Determine the [x, y] coordinate at the center of the cell enclosing the given text.  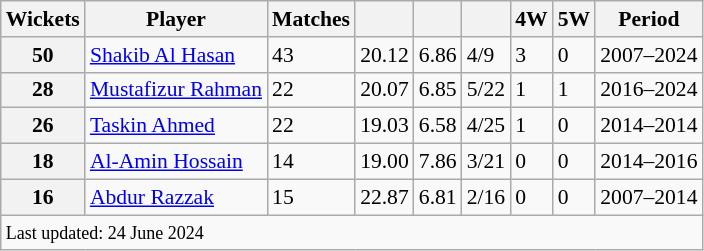
Shakib Al Hasan [176, 55]
6.85 [438, 90]
6.58 [438, 126]
18 [43, 162]
5W [574, 19]
19.00 [384, 162]
2/16 [486, 197]
14 [311, 162]
16 [43, 197]
Al-Amin Hossain [176, 162]
Taskin Ahmed [176, 126]
20.12 [384, 55]
Wickets [43, 19]
7.86 [438, 162]
20.07 [384, 90]
4/9 [486, 55]
Mustafizur Rahman [176, 90]
2007–2014 [648, 197]
4W [532, 19]
2016–2024 [648, 90]
Abdur Razzak [176, 197]
3/21 [486, 162]
6.81 [438, 197]
50 [43, 55]
5/22 [486, 90]
Last updated: 24 June 2024 [352, 233]
19.03 [384, 126]
6.86 [438, 55]
Matches [311, 19]
4/25 [486, 126]
2014–2016 [648, 162]
2007–2024 [648, 55]
15 [311, 197]
2014–2014 [648, 126]
Player [176, 19]
Period [648, 19]
43 [311, 55]
3 [532, 55]
26 [43, 126]
22.87 [384, 197]
28 [43, 90]
